Return the [X, Y] coordinate for the center point of the cell that contains the specified text.  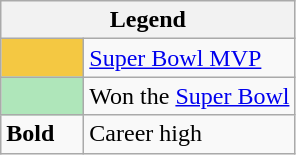
Bold [42, 134]
Career high [190, 134]
Super Bowl MVP [190, 58]
Legend [148, 20]
Won the Super Bowl [190, 96]
